Extract the (x, y) coordinate from the center of the cell holding the provided text.  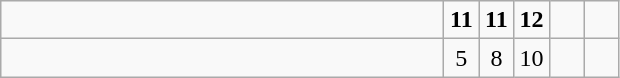
12 (532, 20)
5 (462, 58)
10 (532, 58)
8 (496, 58)
